Output the (x, y) coordinate of the center of the cell containing the given text.  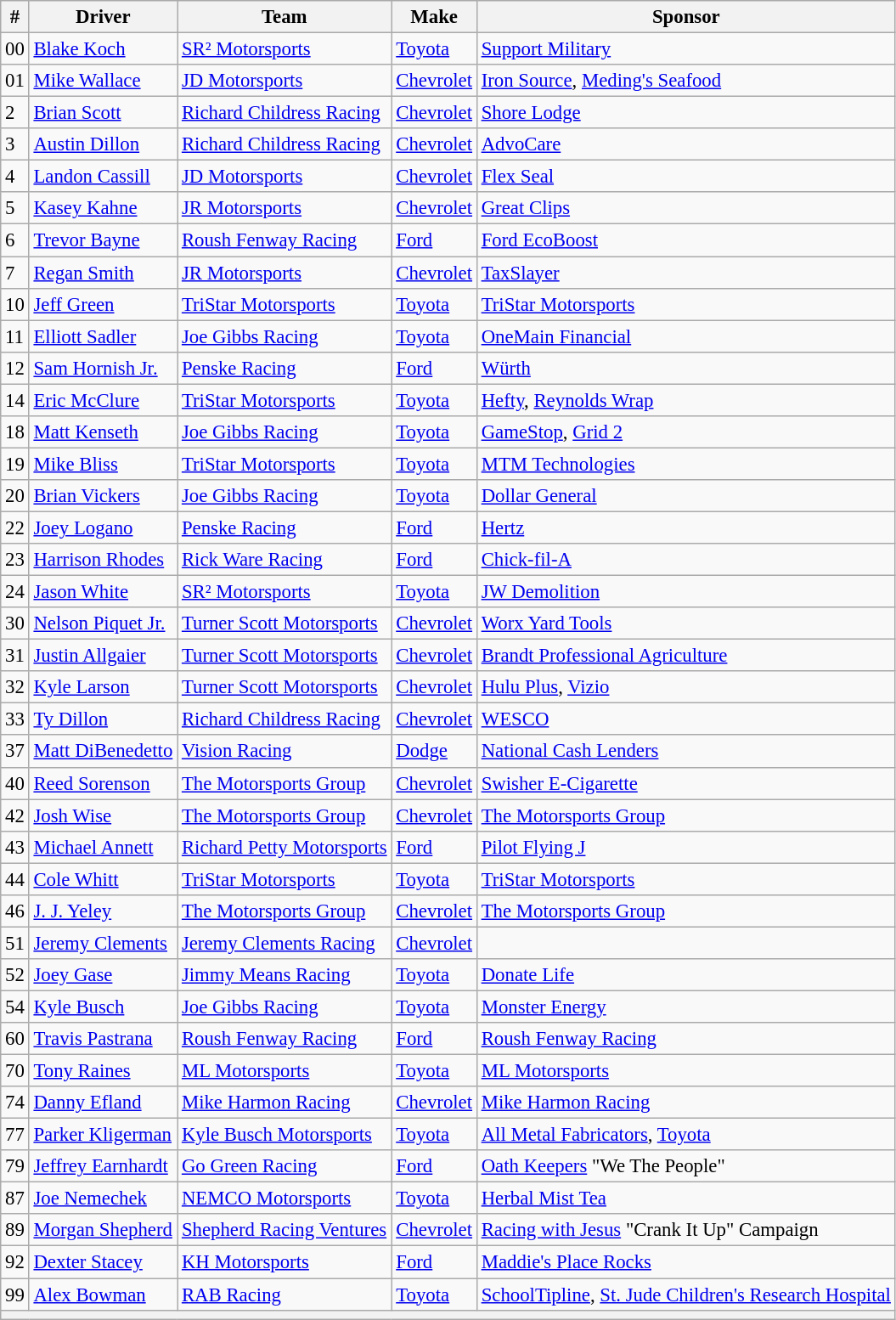
Shore Lodge (686, 113)
89 (15, 1231)
3 (15, 144)
Make (434, 17)
2 (15, 113)
92 (15, 1262)
30 (15, 623)
SchoolTipline, St. Jude Children's Research Hospital (686, 1295)
Josh Wise (103, 815)
Donate Life (686, 975)
Matt DiBenedetto (103, 752)
01 (15, 81)
11 (15, 336)
Danny Efland (103, 1103)
40 (15, 783)
Travis Pastrana (103, 1039)
Kyle Larson (103, 687)
Joey Logano (103, 527)
Iron Source, Meding's Seafood (686, 81)
Parker Kligerman (103, 1135)
Eric McClure (103, 400)
42 (15, 815)
87 (15, 1199)
Michael Annett (103, 847)
Flex Seal (686, 177)
Mike Bliss (103, 464)
TaxSlayer (686, 273)
MTM Technologies (686, 464)
Driver (103, 17)
Reed Sorenson (103, 783)
Racing with Jesus "Crank It Up" Campaign (686, 1231)
Cole Whitt (103, 879)
5 (15, 208)
Trevor Bayne (103, 240)
18 (15, 432)
79 (15, 1166)
Sam Hornish Jr. (103, 368)
Harrison Rhodes (103, 560)
GameStop, Grid 2 (686, 432)
46 (15, 911)
Jeff Green (103, 304)
Rick Ware Racing (285, 560)
Support Military (686, 49)
Nelson Piquet Jr. (103, 623)
Hulu Plus, Vizio (686, 687)
Herbal Mist Tea (686, 1199)
Dexter Stacey (103, 1262)
37 (15, 752)
JW Demolition (686, 592)
Swisher E-Cigarette (686, 783)
22 (15, 527)
WESCO (686, 719)
14 (15, 400)
Elliott Sadler (103, 336)
Morgan Shepherd (103, 1231)
54 (15, 1007)
Go Green Racing (285, 1166)
National Cash Lenders (686, 752)
32 (15, 687)
OneMain Financial (686, 336)
RAB Racing (285, 1295)
Vision Racing (285, 752)
Oath Keepers "We The People" (686, 1166)
Alex Bowman (103, 1295)
Jimmy Means Racing (285, 975)
Jeffrey Earnhardt (103, 1166)
23 (15, 560)
Landon Cassill (103, 177)
77 (15, 1135)
Tony Raines (103, 1071)
Dollar General (686, 496)
Richard Petty Motorsports (285, 847)
Joey Gase (103, 975)
20 (15, 496)
51 (15, 943)
Austin Dillon (103, 144)
99 (15, 1295)
60 (15, 1039)
70 (15, 1071)
Blake Koch (103, 49)
Brian Vickers (103, 496)
19 (15, 464)
7 (15, 273)
24 (15, 592)
J. J. Yeley (103, 911)
12 (15, 368)
Würth (686, 368)
Brian Scott (103, 113)
KH Motorsports (285, 1262)
Regan Smith (103, 273)
Great Clips (686, 208)
Jeremy Clements (103, 943)
33 (15, 719)
Maddie's Place Rocks (686, 1262)
Jeremy Clements Racing (285, 943)
74 (15, 1103)
All Metal Fabricators, Toyota (686, 1135)
52 (15, 975)
00 (15, 49)
Brandt Professional Agriculture (686, 656)
31 (15, 656)
Team (285, 17)
Monster Energy (686, 1007)
NEMCO Motorsports (285, 1199)
Justin Allgaier (103, 656)
AdvoCare (686, 144)
Hertz (686, 527)
Dodge (434, 752)
Joe Nemechek (103, 1199)
Kyle Busch (103, 1007)
Sponsor (686, 17)
Mike Wallace (103, 81)
Ford EcoBoost (686, 240)
Chick-fil-A (686, 560)
Matt Kenseth (103, 432)
Hefty, Reynolds Wrap (686, 400)
6 (15, 240)
Worx Yard Tools (686, 623)
43 (15, 847)
Shepherd Racing Ventures (285, 1231)
10 (15, 304)
Ty Dillon (103, 719)
4 (15, 177)
Kyle Busch Motorsports (285, 1135)
44 (15, 879)
Jason White (103, 592)
Kasey Kahne (103, 208)
Pilot Flying J (686, 847)
# (15, 17)
